Capture the cell that displays the provided text and extract its (x, y) central coordinate. 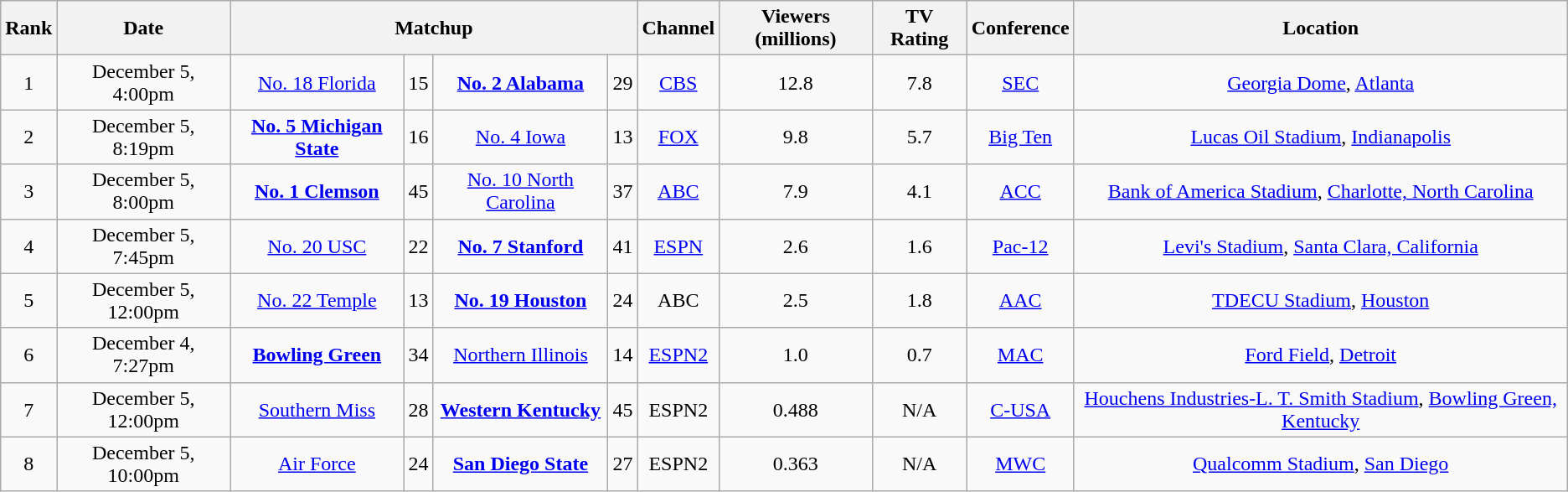
No. 10 North Carolina (521, 191)
December 5, 4:00pm (144, 82)
December 5, 8:00pm (144, 191)
CBS (678, 82)
14 (623, 355)
7.9 (796, 191)
Big Ten (1020, 137)
MWC (1020, 464)
0.7 (920, 355)
8 (28, 464)
9.8 (796, 137)
1 (28, 82)
16 (419, 137)
2.5 (796, 300)
41 (623, 246)
December 4, 7:27pm (144, 355)
Date (144, 28)
4 (28, 246)
1.6 (920, 246)
MAC (1020, 355)
No. 5 Michigan State (317, 137)
No. 2 Alabama (521, 82)
No. 7 Stanford (521, 246)
December 5, 10:00pm (144, 464)
Channel (678, 28)
Georgia Dome, Atlanta (1320, 82)
37 (623, 191)
No. 19 Houston (521, 300)
Western Kentucky (521, 409)
Levi's Stadium, Santa Clara, California (1320, 246)
Northern Illinois (521, 355)
C-USA (1020, 409)
FOX (678, 137)
No. 18 Florida (317, 82)
6 (28, 355)
2.6 (796, 246)
5.7 (920, 137)
29 (623, 82)
3 (28, 191)
Bank of America Stadium, Charlotte, North Carolina (1320, 191)
Air Force (317, 464)
No. 4 Iowa (521, 137)
0.488 (796, 409)
TDECU Stadium, Houston (1320, 300)
December 5, 7:45pm (144, 246)
7.8 (920, 82)
1.8 (920, 300)
5 (28, 300)
ESPN (678, 246)
ACC (1020, 191)
22 (419, 246)
28 (419, 409)
27 (623, 464)
Rank (28, 28)
Houchens Industries-L. T. Smith Stadium, Bowling Green, Kentucky (1320, 409)
Matchup (434, 28)
No. 20 USC (317, 246)
0.363 (796, 464)
Lucas Oil Stadium, Indianapolis (1320, 137)
Conference (1020, 28)
San Diego State (521, 464)
Bowling Green (317, 355)
4.1 (920, 191)
AAC (1020, 300)
2 (28, 137)
Ford Field, Detroit (1320, 355)
SEC (1020, 82)
Location (1320, 28)
7 (28, 409)
No. 1 Clemson (317, 191)
1.0 (796, 355)
December 5, 8:19pm (144, 137)
34 (419, 355)
Viewers (millions) (796, 28)
Qualcomm Stadium, San Diego (1320, 464)
TV Rating (920, 28)
15 (419, 82)
Pac-12 (1020, 246)
Southern Miss (317, 409)
12.8 (796, 82)
No. 22 Temple (317, 300)
